Detect which cell encompasses the target text, then output its [X, Y] center coordinate. 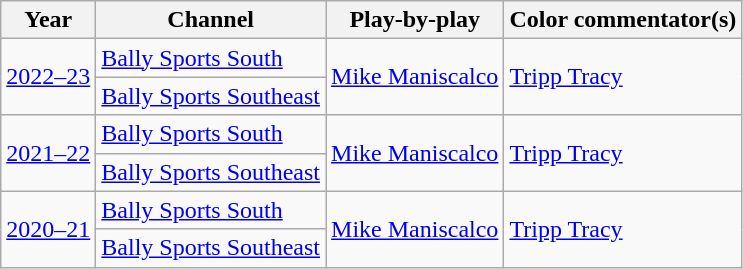
Play-by-play [415, 20]
2021–22 [48, 153]
Channel [211, 20]
Color commentator(s) [623, 20]
Year [48, 20]
2020–21 [48, 229]
2022–23 [48, 77]
